Find where the given text appears and provide that cell's center as [x, y] coordinate. 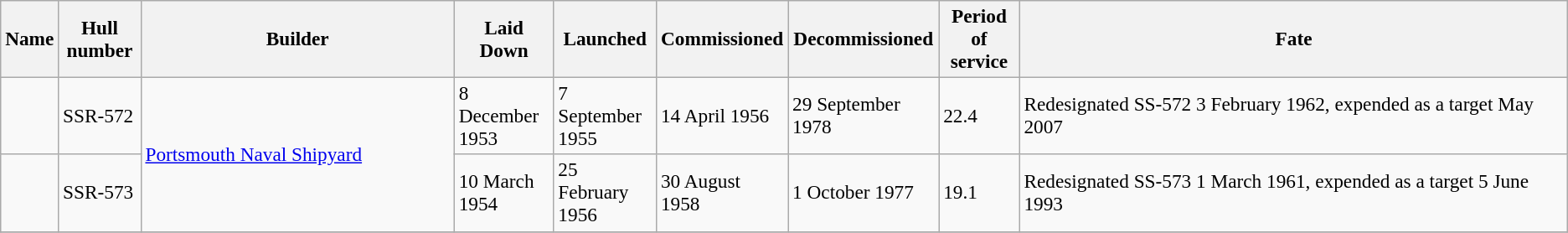
30 August 1958 [722, 193]
1 October 1977 [864, 193]
7 September 1955 [605, 116]
SSR-572 [100, 116]
22.4 [979, 116]
Redesignated SS-573 1 March 1961, expended as a target 5 June 1993 [1293, 193]
Hull number [100, 39]
Portsmouth Naval Shipyard [297, 154]
Fate [1293, 39]
8 December 1953 [504, 116]
14 April 1956 [722, 116]
Decommissioned [864, 39]
Name [30, 39]
Commissioned [722, 39]
19.1 [979, 193]
Period of service [979, 39]
Laid Down [504, 39]
10 March 1954 [504, 193]
Builder [297, 39]
SSR-573 [100, 193]
Redesignated SS-572 3 February 1962, expended as a target May 2007 [1293, 116]
29 September 1978 [864, 116]
25 February 1956 [605, 193]
Launched [605, 39]
